For the text-containing cell, return its midpoint in [x, y] coordinate format. 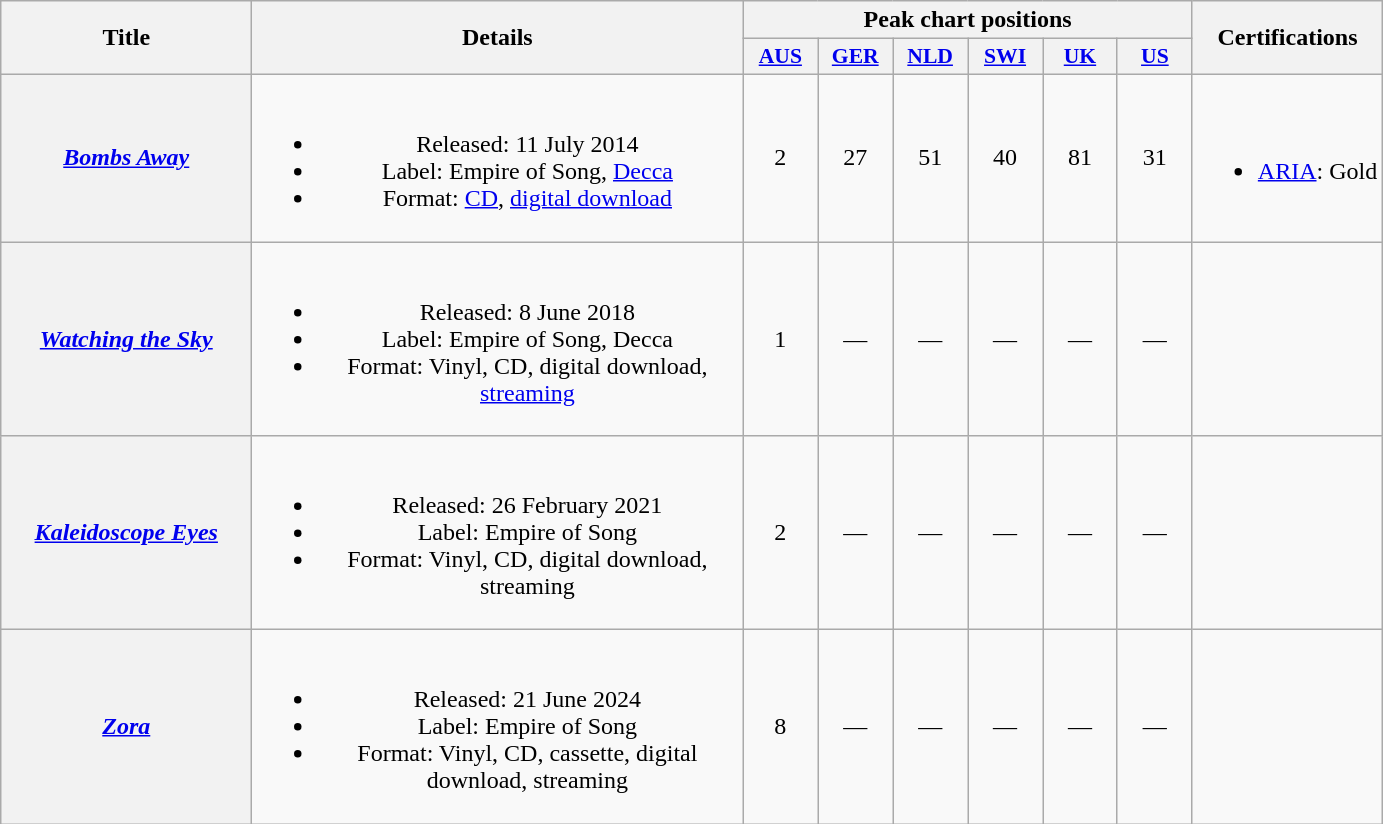
40 [1006, 158]
ARIA: Gold [1287, 158]
Certifications [1287, 38]
51 [930, 158]
Details [498, 38]
Bombs Away [126, 158]
Title [126, 38]
8 [780, 727]
Released: 8 June 2018Label: Empire of Song, DeccaFormat: Vinyl, CD, digital download, streaming [498, 339]
27 [856, 158]
NLD [930, 57]
Peak chart positions [968, 20]
31 [1154, 158]
81 [1080, 158]
Released: 21 June 2024Label: Empire of SongFormat: Vinyl, CD, cassette, digital download, streaming [498, 727]
US [1154, 57]
GER [856, 57]
Zora [126, 727]
Released: 11 July 2014Label: Empire of Song, DeccaFormat: CD, digital download [498, 158]
UK [1080, 57]
Watching the Sky [126, 339]
1 [780, 339]
SWI [1006, 57]
AUS [780, 57]
Kaleidoscope Eyes [126, 533]
Released: 26 February 2021Label: Empire of SongFormat: Vinyl, CD, digital download, streaming [498, 533]
